Capture the cell that displays the provided text and extract its (X, Y) central coordinate. 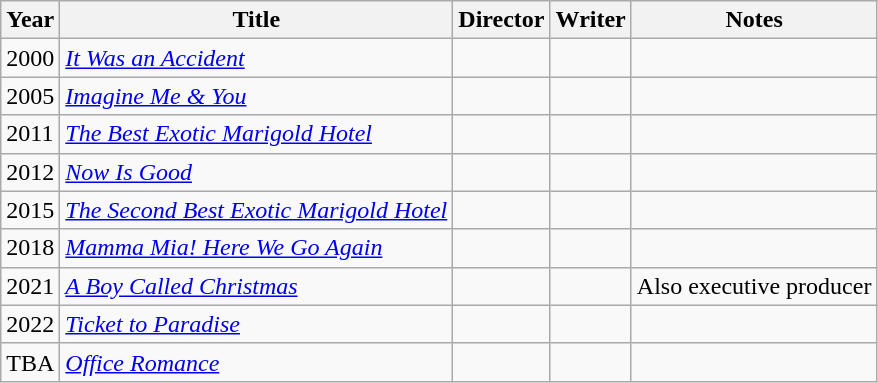
Title (256, 20)
2022 (30, 324)
Mamma Mia! Here We Go Again (256, 248)
TBA (30, 362)
Writer (590, 20)
2018 (30, 248)
Year (30, 20)
Also executive producer (754, 286)
Director (502, 20)
2005 (30, 96)
A Boy Called Christmas (256, 286)
2012 (30, 172)
2021 (30, 286)
Ticket to Paradise (256, 324)
Imagine Me & You (256, 96)
It Was an Accident (256, 58)
Office Romance (256, 362)
Now Is Good (256, 172)
The Best Exotic Marigold Hotel (256, 134)
2015 (30, 210)
2011 (30, 134)
The Second Best Exotic Marigold Hotel (256, 210)
Notes (754, 20)
2000 (30, 58)
